Pinpoint the cell where the given text exists, returning its (X, Y) midpoint coordinate. 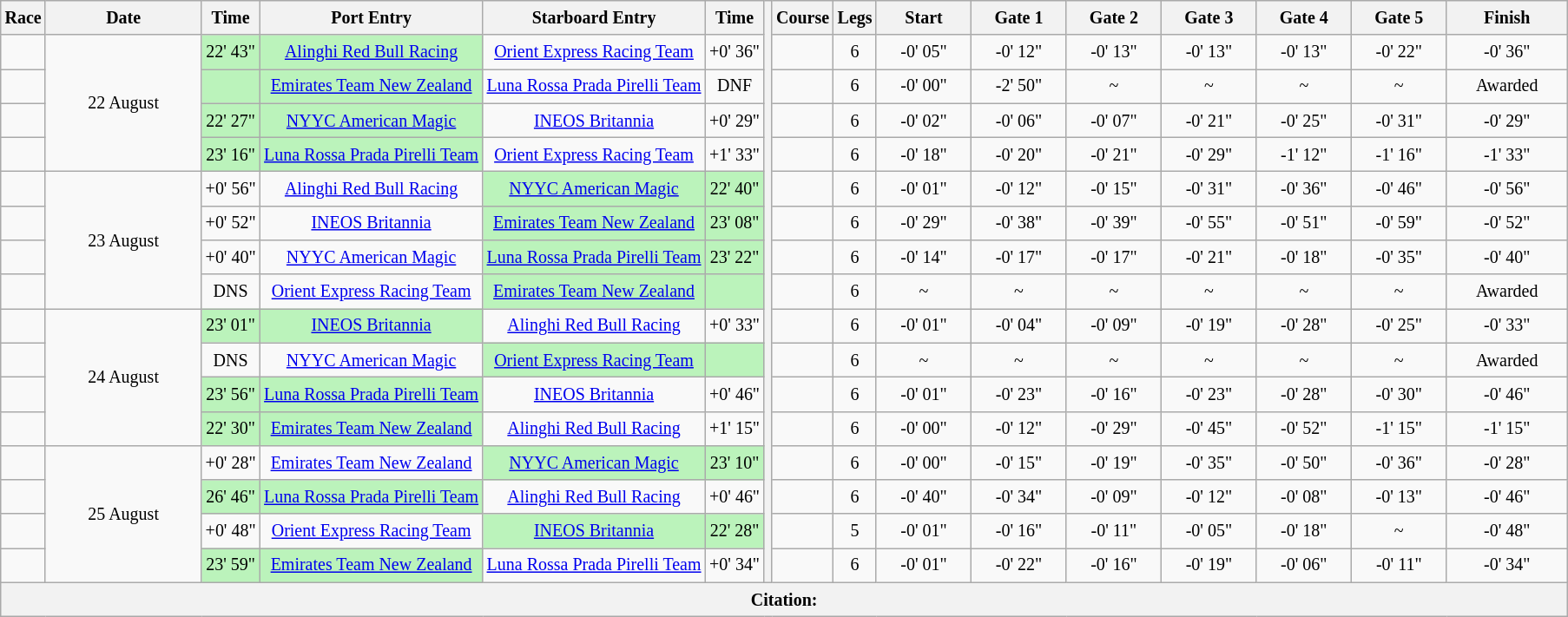
-0' 48" (1507, 531)
-0' 51" (1304, 224)
-0' 04" (1019, 326)
+0' 34" (735, 566)
+0' 40" (231, 257)
23' 16" (231, 154)
Gate 3 (1209, 17)
-0' 14" (924, 257)
+0' 29" (735, 120)
+1' 33" (735, 154)
25 August (123, 515)
Gate 2 (1113, 17)
22' 28" (735, 531)
23' 01" (231, 326)
-0' 59" (1400, 224)
Starboard Entry (594, 17)
23' 56" (231, 394)
+0' 52" (231, 224)
-0' 55" (1209, 224)
26' 46" (231, 496)
-1' 12" (1304, 154)
-0' 20" (1019, 154)
Start (924, 17)
22 August (123, 104)
22' 40" (735, 189)
23' 22" (735, 257)
Date (123, 17)
Race (23, 17)
22' 27" (231, 120)
-0' 33" (1507, 326)
-1' 33" (1507, 154)
-0' 45" (1209, 429)
-0' 07" (1113, 120)
Gate 5 (1400, 17)
22' 43" (231, 52)
Port Entry (371, 17)
-0' 08" (1304, 496)
5 (854, 531)
23' 10" (735, 463)
23' 08" (735, 224)
+0' 56" (231, 189)
Gate 4 (1304, 17)
Finish (1507, 17)
23' 59" (231, 566)
-0' 30" (1400, 394)
-0' 39" (1113, 224)
Citation: (785, 601)
+1' 15" (735, 429)
23 August (123, 240)
DNF (735, 87)
+0' 28" (231, 463)
Legs (854, 17)
-1' 16" (1400, 154)
24 August (123, 377)
-2' 50" (1019, 87)
-0' 38" (1019, 224)
+0' 33" (735, 326)
+0' 48" (231, 531)
+0' 36" (735, 52)
-0' 02" (924, 120)
Course (802, 17)
Gate 1 (1019, 17)
-0' 50" (1304, 463)
-0' 56" (1507, 189)
22' 30" (231, 429)
